Return (x, y) of the center of cell containing provided text 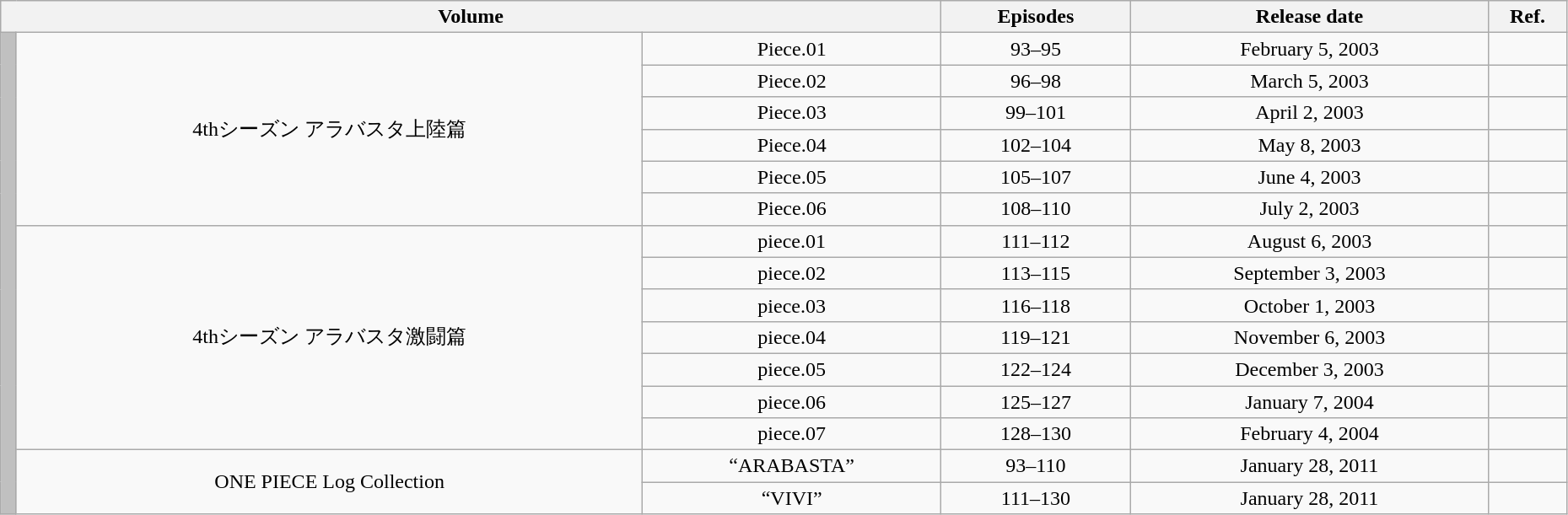
102–104 (1036, 145)
Piece.02 (791, 81)
96–98 (1036, 81)
Piece.03 (791, 113)
128–130 (1036, 434)
piece.03 (791, 305)
Volume (471, 17)
111–112 (1036, 241)
“VIVI” (791, 498)
108–110 (1036, 209)
Piece.06 (791, 209)
Ref. (1528, 17)
piece.02 (791, 273)
December 3, 2003 (1309, 369)
ONE PIECE Log Collection (329, 482)
November 6, 2003 (1309, 337)
March 5, 2003 (1309, 81)
“ARABASTA” (791, 466)
Piece.01 (791, 49)
105–107 (1036, 177)
February 5, 2003 (1309, 49)
piece.06 (791, 402)
January 7, 2004 (1309, 402)
93–95 (1036, 49)
Episodes (1036, 17)
September 3, 2003 (1309, 273)
111–130 (1036, 498)
August 6, 2003 (1309, 241)
July 2, 2003 (1309, 209)
116–118 (1036, 305)
June 4, 2003 (1309, 177)
October 1, 2003 (1309, 305)
Release date (1309, 17)
125–127 (1036, 402)
93–110 (1036, 466)
piece.05 (791, 369)
February 4, 2004 (1309, 434)
Piece.04 (791, 145)
May 8, 2003 (1309, 145)
piece.07 (791, 434)
122–124 (1036, 369)
piece.01 (791, 241)
4thシーズン アラバスタ上陸篇 (329, 129)
Piece.05 (791, 177)
4thシーズン アラバスタ激闘篇 (329, 337)
119–121 (1036, 337)
113–115 (1036, 273)
April 2, 2003 (1309, 113)
piece.04 (791, 337)
99–101 (1036, 113)
